Output the (x, y) coordinate of the center of the cell containing the given text.  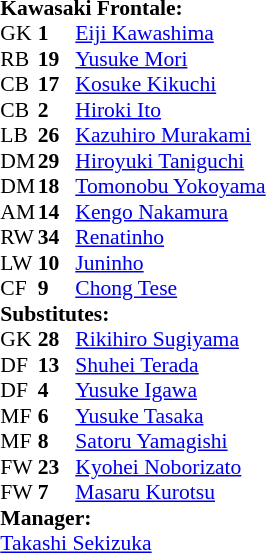
13 (57, 365)
10 (57, 263)
Chong Tese (170, 289)
Kyohei Noborizato (170, 467)
14 (57, 212)
29 (57, 161)
RB (19, 59)
17 (57, 85)
LW (19, 263)
19 (57, 59)
Substitutes: (132, 314)
Yusuke Tasaka (170, 416)
Manager: (132, 518)
Juninho (170, 263)
18 (57, 187)
Kosuke Kikuchi (170, 85)
1 (57, 33)
Yusuke Mori (170, 59)
RW (19, 237)
AM (19, 212)
Satoru Yamagishi (170, 441)
Masaru Kurotsu (170, 493)
4 (57, 391)
Rikihiro Sugiyama (170, 339)
34 (57, 237)
Hiroki Ito (170, 110)
9 (57, 289)
26 (57, 135)
Renatinho (170, 237)
8 (57, 441)
7 (57, 493)
Eiji Kawashima (170, 33)
LB (19, 135)
6 (57, 416)
28 (57, 339)
Hiroyuki Taniguchi (170, 161)
2 (57, 110)
Shuhei Terada (170, 365)
Tomonobu Yokoyama (170, 187)
Kengo Nakamura (170, 212)
Yusuke Igawa (170, 391)
23 (57, 467)
CF (19, 289)
Kazuhiro Murakami (170, 135)
